For the text-containing cell, return its midpoint in [X, Y] coordinate format. 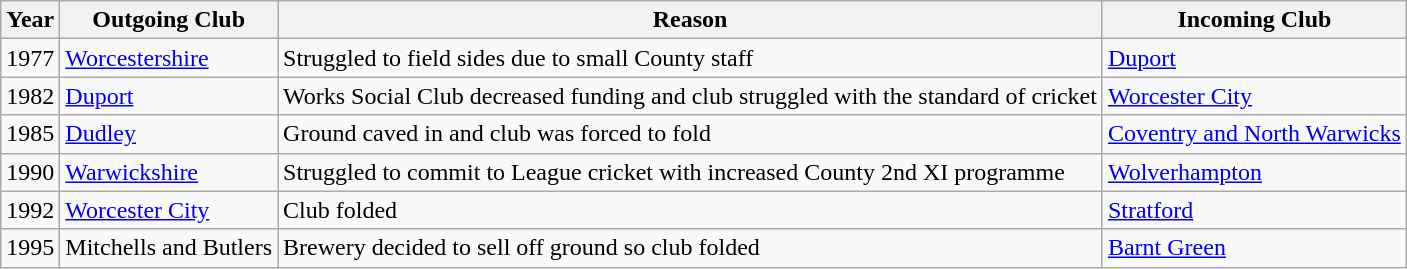
Dudley [169, 134]
Club folded [690, 210]
1977 [30, 58]
1982 [30, 96]
Warwickshire [169, 172]
Stratford [1254, 210]
Outgoing Club [169, 20]
Year [30, 20]
Coventry and North Warwicks [1254, 134]
Reason [690, 20]
1990 [30, 172]
Struggled to field sides due to small County staff [690, 58]
Brewery decided to sell off ground so club folded [690, 248]
Struggled to commit to League cricket with increased County 2nd XI programme [690, 172]
Ground caved in and club was forced to fold [690, 134]
Works Social Club decreased funding and club struggled with the standard of cricket [690, 96]
Incoming Club [1254, 20]
1992 [30, 210]
Mitchells and Butlers [169, 248]
1995 [30, 248]
Barnt Green [1254, 248]
1985 [30, 134]
Worcestershire [169, 58]
Wolverhampton [1254, 172]
